Output the [x, y] coordinate of the center of the cell containing the given text.  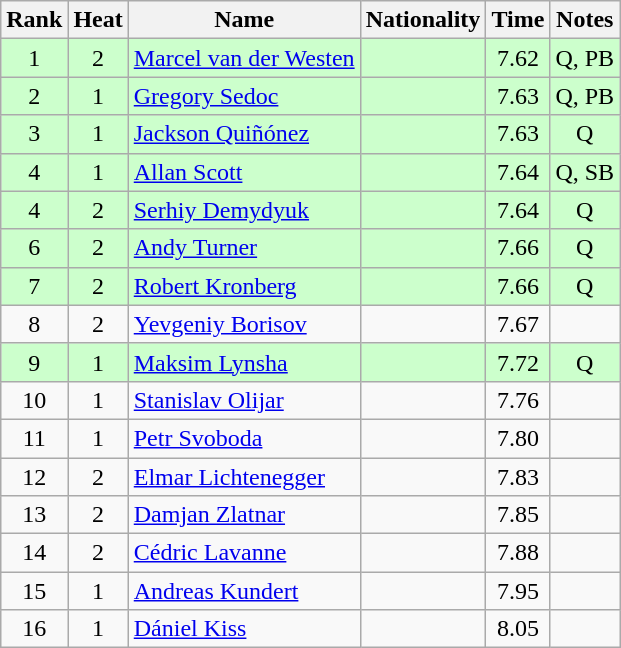
7 [34, 286]
Andreas Kundert [244, 591]
7.95 [518, 591]
Rank [34, 20]
7.88 [518, 553]
Damjan Zlatnar [244, 515]
12 [34, 477]
6 [34, 248]
Allan Scott [244, 172]
Dániel Kiss [244, 629]
Q, SB [585, 172]
8 [34, 324]
7.80 [518, 438]
7.83 [518, 477]
11 [34, 438]
Jackson Quiñónez [244, 134]
7.76 [518, 400]
15 [34, 591]
13 [34, 515]
Notes [585, 20]
Heat [98, 20]
Maksim Lynsha [244, 362]
Stanislav Olijar [244, 400]
3 [34, 134]
Gregory Sedoc [244, 96]
8.05 [518, 629]
14 [34, 553]
Robert Kronberg [244, 286]
7.62 [518, 58]
Yevgeniy Borisov [244, 324]
10 [34, 400]
7.85 [518, 515]
Marcel van der Westen [244, 58]
9 [34, 362]
7.67 [518, 324]
Nationality [423, 20]
7.72 [518, 362]
16 [34, 629]
Name [244, 20]
Time [518, 20]
Andy Turner [244, 248]
Cédric Lavanne [244, 553]
Serhiy Demydyuk [244, 210]
Petr Svoboda [244, 438]
Elmar Lichtenegger [244, 477]
